Search for the cell housing the specified text and yield its (x, y) center coordinate. 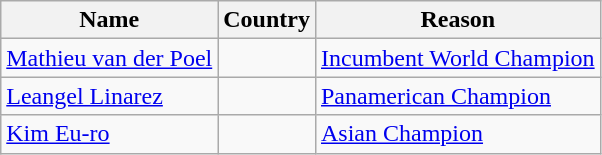
Kim Eu-ro (110, 134)
Leangel Linarez (110, 96)
Country (267, 20)
Name (110, 20)
Mathieu van der Poel (110, 58)
Asian Champion (458, 134)
Panamerican Champion (458, 96)
Incumbent World Champion (458, 58)
Reason (458, 20)
